Provide the (x, y) coordinate of the cell's center where the given text is located.  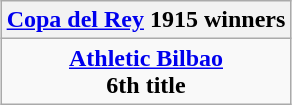
Copa del Rey 1915 winners (146, 20)
Athletic Bilbao6th title (146, 72)
